Provide the [X, Y] coordinate of the cell's center where the given text is located.  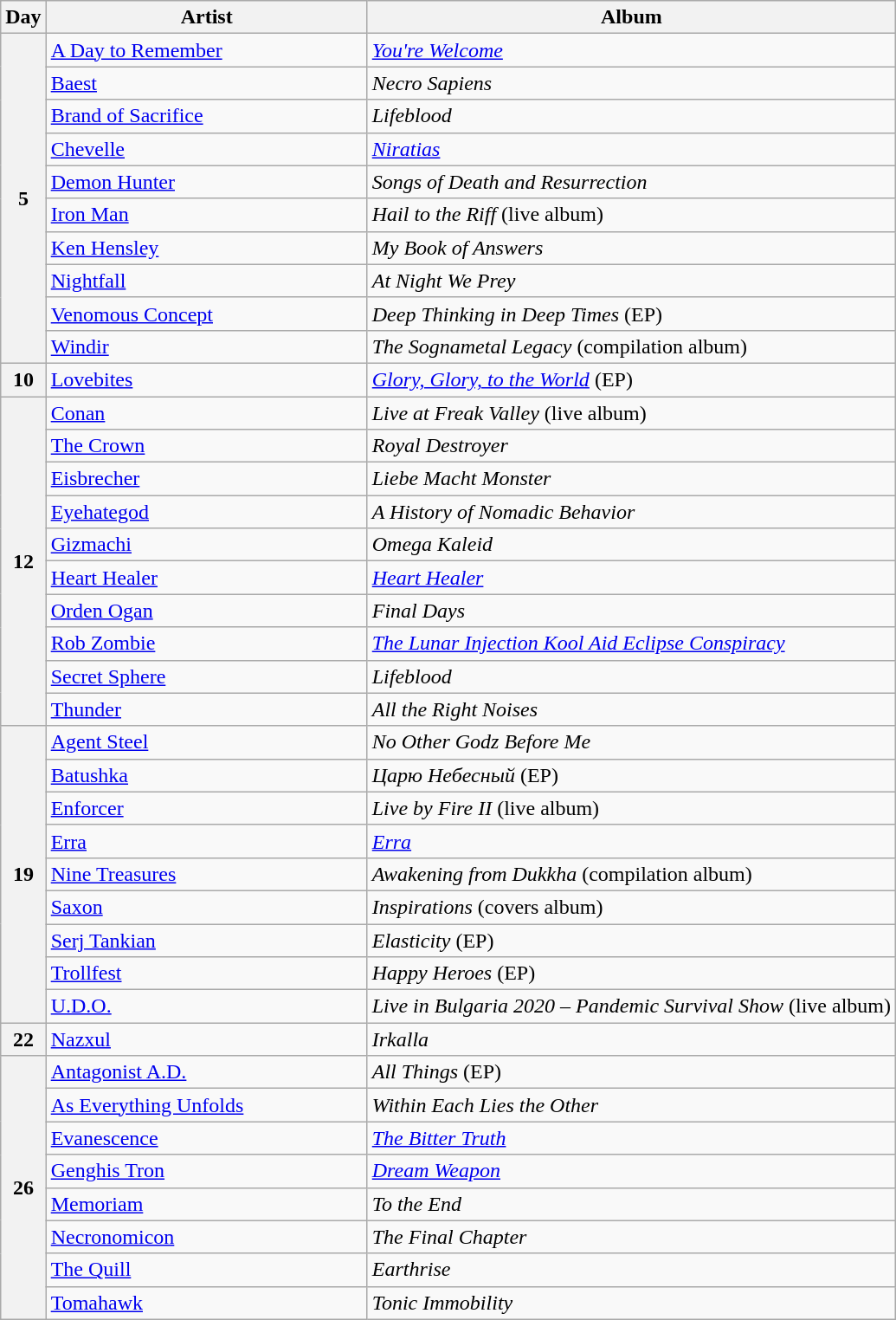
Happy Heroes (EP) [631, 974]
Rob Zombie [206, 644]
10 [23, 379]
No Other Godz Before Me [631, 742]
Live by Fire II (live album) [631, 808]
Enforcer [206, 808]
Within Each Lies the Other [631, 1105]
Artist [206, 17]
26 [23, 1187]
The Crown [206, 446]
Final Days [631, 611]
Deep Thinking in Deep Times (EP) [631, 314]
Orden Ogan [206, 611]
As Everything Unfolds [206, 1105]
Necro Sapiens [631, 83]
The Sognametal Legacy (compilation album) [631, 346]
Ken Hensley [206, 248]
Baest [206, 83]
Live at Freak Valley (live album) [631, 413]
The Quill [206, 1270]
Live in Bulgaria 2020 – Pandemic Survival Show (live album) [631, 1006]
Chevelle [206, 149]
Nazxul [206, 1039]
Saxon [206, 907]
Omega Kaleid [631, 545]
12 [23, 561]
Eisbrecher [206, 479]
A History of Nomadic Behavior [631, 512]
Iron Man [206, 215]
U.D.O. [206, 1006]
Awakening from Dukkha (compilation album) [631, 874]
Demon Hunter [206, 182]
Thunder [206, 709]
Nightfall [206, 281]
Album [631, 17]
Venomous Concept [206, 314]
Genghis Tron [206, 1171]
Serj Tankian [206, 940]
Brand of Sacrifice [206, 116]
Trollfest [206, 974]
Batushka [206, 775]
My Book of Answers [631, 248]
Conan [206, 413]
Earthrise [631, 1270]
All Things (EP) [631, 1072]
Windir [206, 346]
Царю Небесный (EP) [631, 775]
The Final Chapter [631, 1237]
Elasticity (EP) [631, 940]
19 [23, 875]
Memoriam [206, 1204]
You're Welcome [631, 50]
Tonic Immobility [631, 1303]
At Night We Prey [631, 281]
Lovebites [206, 379]
Necronomicon [206, 1237]
Evanescence [206, 1138]
To the End [631, 1204]
5 [23, 199]
Secret Sphere [206, 676]
Eyehategod [206, 512]
Hail to the Riff (live album) [631, 215]
Gizmachi [206, 545]
Glory, Glory, to the World (EP) [631, 379]
22 [23, 1039]
Liebe Macht Monster [631, 479]
Royal Destroyer [631, 446]
All the Right Noises [631, 709]
The Bitter Truth [631, 1138]
The Lunar Injection Kool Aid Eclipse Conspiracy [631, 644]
A Day to Remember [206, 50]
Agent Steel [206, 742]
Songs of Death and Resurrection [631, 182]
Irkalla [631, 1039]
Day [23, 17]
Nine Treasures [206, 874]
Inspirations (covers album) [631, 907]
Niratias [631, 149]
Tomahawk [206, 1303]
Dream Weapon [631, 1171]
Antagonist A.D. [206, 1072]
